Pinpoint the cell where the given text exists, returning its [X, Y] midpoint coordinate. 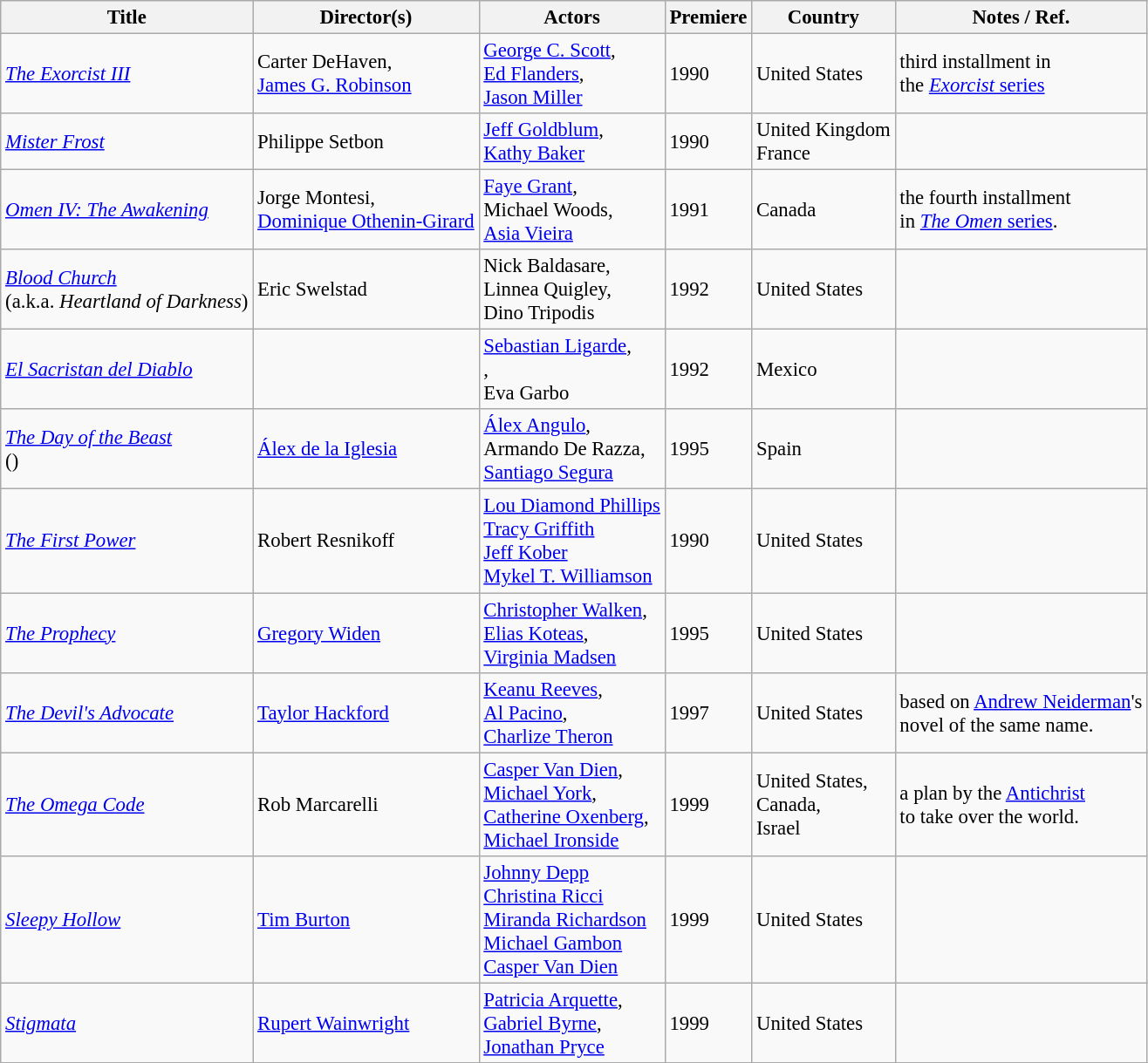
Álex de la Iglesia [366, 450]
a plan by the Antichrist to take over the world. [1021, 804]
El Sacristan del Diablo [127, 370]
Director(s) [366, 17]
George C. Scott, Ed Flanders, Jason Miller [572, 74]
third installment in the Exorcist series [1021, 74]
1991 [708, 210]
United Kingdom France [823, 141]
Stigmata [127, 1023]
Eric Swelstad [366, 290]
Casper Van Dien, Michael York, Catherine Oxenberg, Michael Ironside [572, 804]
Canada [823, 210]
The First Power [127, 541]
Patricia Arquette, Gabriel Byrne, Jonathan Pryce [572, 1023]
Rupert Wainwright [366, 1023]
Sleepy Hollow [127, 919]
Notes / Ref. [1021, 17]
Sebastian Ligarde, , Eva Garbo [572, 370]
The Omega Code [127, 804]
Gregory Widen [366, 633]
Keanu Reeves, Al Pacino, Charlize Theron [572, 712]
Title [127, 17]
Carter DeHaven, James G. Robinson [366, 74]
Johnny DeppChristina RicciMiranda RichardsonMichael GambonCasper Van Dien [572, 919]
Christopher Walken, Elias Koteas,Virginia Madsen [572, 633]
United States, Canada, Israel [823, 804]
Taylor Hackford [366, 712]
Actors [572, 17]
Blood Church (a.k.a. Heartland of Darkness) [127, 290]
based on Andrew Neiderman's novel of the same name. [1021, 712]
The Devil's Advocate [127, 712]
Faye Grant, Michael Woods, Asia Vieira [572, 210]
The Prophecy [127, 633]
Nick Baldasare, Linnea Quigley, Dino Tripodis [572, 290]
Lou Diamond PhillipsTracy GriffithJeff KoberMykel T. Williamson [572, 541]
1997 [708, 712]
Mexico [823, 370]
The Day of the Beast () [127, 450]
Omen IV: The Awakening [127, 210]
Jorge Montesi, Dominique Othenin-Girard [366, 210]
Jeff Goldblum, Kathy Baker [572, 141]
Robert Resnikoff [366, 541]
Álex Angulo, Armando De Razza,Santiago Segura [572, 450]
The Exorcist III [127, 74]
the fourth installment in The Omen series. [1021, 210]
Spain [823, 450]
Country [823, 17]
Philippe Setbon [366, 141]
Premiere [708, 17]
Mister Frost [127, 141]
Tim Burton [366, 919]
Rob Marcarelli [366, 804]
